Provide the (x, y) coordinate of the cell's center where the given text is located.  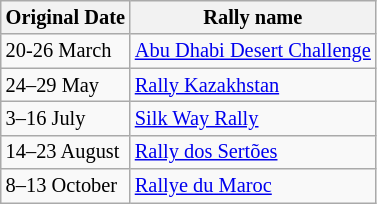
20-26 March (66, 51)
Rallye du Maroc (253, 186)
Rally dos Sertões (253, 152)
24–29 May (66, 85)
Original Date (66, 17)
Rally name (253, 17)
Abu Dhabi Desert Challenge (253, 51)
Rally Kazakhstan (253, 85)
Silk Way Rally (253, 118)
8–13 October (66, 186)
3–16 July (66, 118)
14–23 August (66, 152)
